Scan for the cell matching the given text and deliver its (X, Y) coordinate at center. 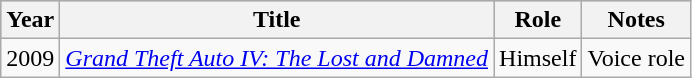
Notes (636, 20)
Title (277, 20)
2009 (30, 58)
Grand Theft Auto IV: The Lost and Damned (277, 58)
Year (30, 20)
Himself (538, 58)
Role (538, 20)
Voice role (636, 58)
